Detect which cell encompasses the target text, then output its (X, Y) center coordinate. 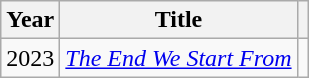
2023 (30, 58)
The End We Start From (178, 58)
Title (178, 20)
Year (30, 20)
